Capture the cell that displays the provided text and extract its [x, y] central coordinate. 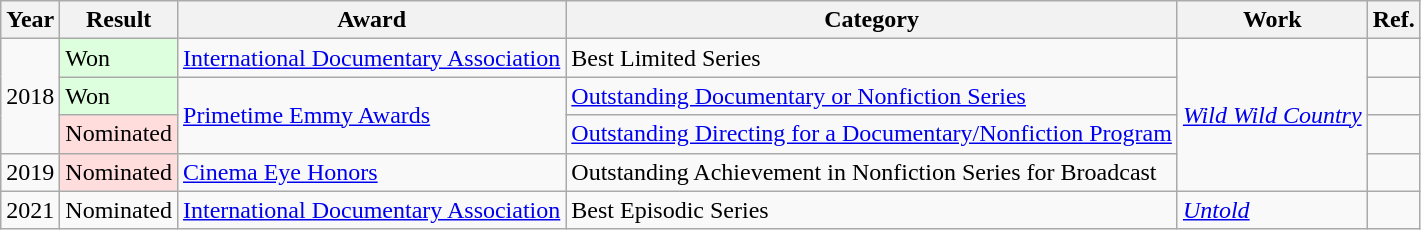
Best Limited Series [872, 58]
2018 [30, 96]
Ref. [1394, 20]
Outstanding Documentary or Nonfiction Series [872, 96]
Outstanding Directing for a Documentary/Nonfiction Program [872, 134]
Cinema Eye Honors [372, 172]
Primetime Emmy Awards [372, 115]
Best Episodic Series [872, 210]
Result [119, 20]
Category [872, 20]
2019 [30, 172]
Award [372, 20]
Year [30, 20]
Untold [1272, 210]
Wild Wild Country [1272, 115]
2021 [30, 210]
Outstanding Achievement in Nonfiction Series for Broadcast [872, 172]
Work [1272, 20]
